Search for the cell housing the specified text and yield its [X, Y] center coordinate. 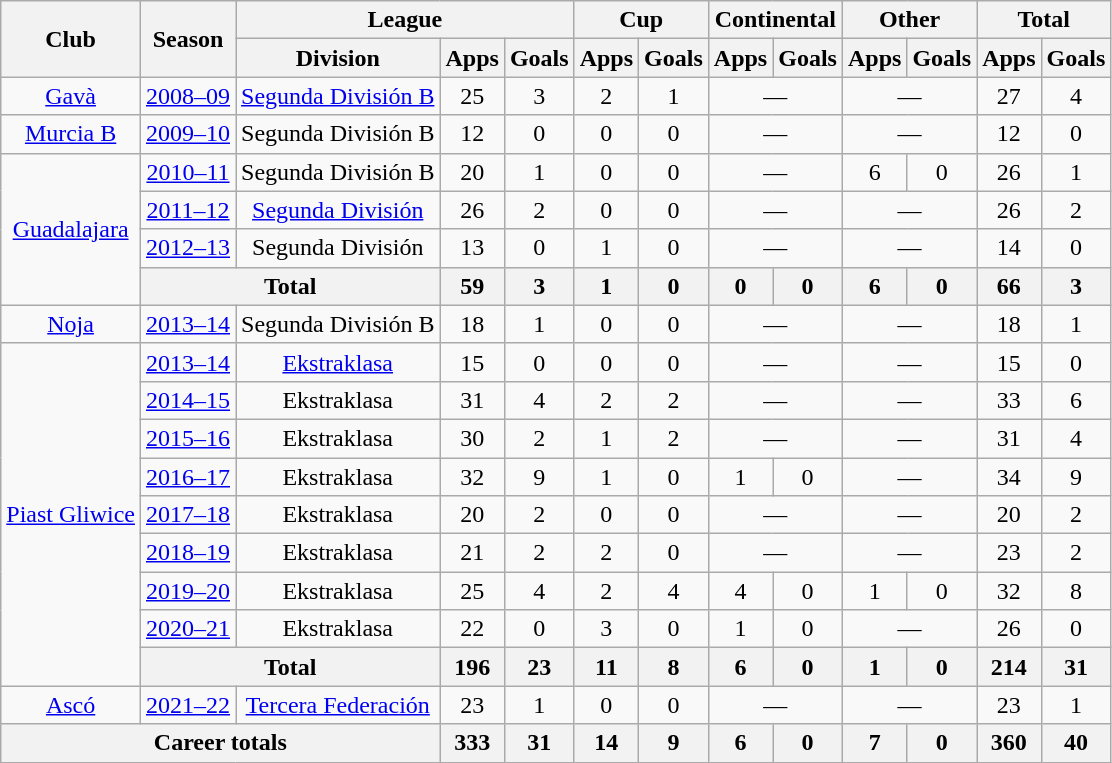
333 [472, 743]
7 [874, 743]
Guadalajara [71, 229]
Other [909, 20]
2011–12 [188, 210]
2021–22 [188, 705]
30 [472, 438]
214 [1009, 667]
Gavà [71, 96]
Season [188, 39]
Division [338, 58]
Tercera Federación [338, 705]
2012–13 [188, 248]
2009–10 [188, 134]
27 [1009, 96]
Cup [641, 20]
Club [71, 39]
59 [472, 286]
2008–09 [188, 96]
22 [472, 629]
League [406, 20]
66 [1009, 286]
Ascó [71, 705]
Piast Gliwice [71, 514]
33 [1009, 400]
Murcia B [71, 134]
360 [1009, 743]
2017–18 [188, 515]
2010–11 [188, 172]
2016–17 [188, 477]
13 [472, 248]
2015–16 [188, 438]
2014–15 [188, 400]
11 [606, 667]
40 [1076, 743]
2019–20 [188, 591]
196 [472, 667]
Continental [775, 20]
2018–19 [188, 553]
21 [472, 553]
2020–21 [188, 629]
Career totals [220, 743]
Noja [71, 324]
34 [1009, 477]
